Capture the cell that displays the provided text and extract its [x, y] central coordinate. 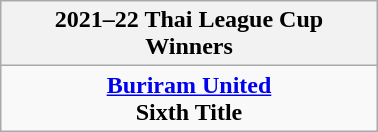
2021–22 Thai League CupWinners [189, 34]
Buriram UnitedSixth Title [189, 98]
